Output the (X, Y) coordinate of the center of the cell containing the given text.  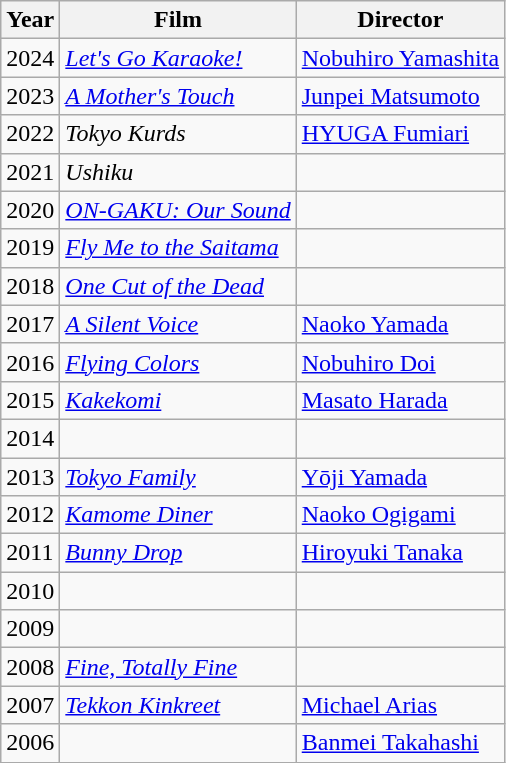
Kakekomi (178, 400)
2019 (30, 248)
A Mother's Touch (178, 96)
Naoko Yamada (400, 324)
2024 (30, 58)
A Silent Voice (178, 324)
2012 (30, 515)
Film (178, 20)
Yōji Yamada (400, 477)
One Cut of the Dead (178, 286)
Tokyo Kurds (178, 134)
2006 (30, 743)
2022 (30, 134)
Michael Arias (400, 705)
2013 (30, 477)
2016 (30, 362)
Year (30, 20)
Fine, Totally Fine (178, 667)
Hiroyuki Tanaka (400, 553)
2014 (30, 438)
2021 (30, 172)
2011 (30, 553)
Nobuhiro Doi (400, 362)
2020 (30, 210)
Junpei Matsumoto (400, 96)
2010 (30, 591)
Kamome Diner (178, 515)
2018 (30, 286)
Ushiku (178, 172)
HYUGA Fumiari (400, 134)
Fly Me to the Saitama (178, 248)
Let's Go Karaoke! (178, 58)
Nobuhiro Yamashita (400, 58)
2017 (30, 324)
2007 (30, 705)
Tokyo Family (178, 477)
2008 (30, 667)
Banmei Takahashi (400, 743)
Masato Harada (400, 400)
Director (400, 20)
2015 (30, 400)
Bunny Drop (178, 553)
2023 (30, 96)
2009 (30, 629)
Flying Colors (178, 362)
Naoko Ogigami (400, 515)
ON-GAKU: Our Sound (178, 210)
Tekkon Kinkreet (178, 705)
